Provide the (x, y) coordinate of the cell's center where the given text is located.  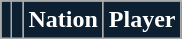
Nation (63, 20)
Player (142, 20)
